Pinpoint the cell where the given text exists, returning its [x, y] midpoint coordinate. 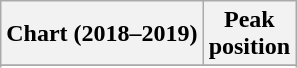
Chart (2018–2019) [102, 34]
Peakposition [249, 34]
